Search for the cell housing the specified text and yield its (X, Y) center coordinate. 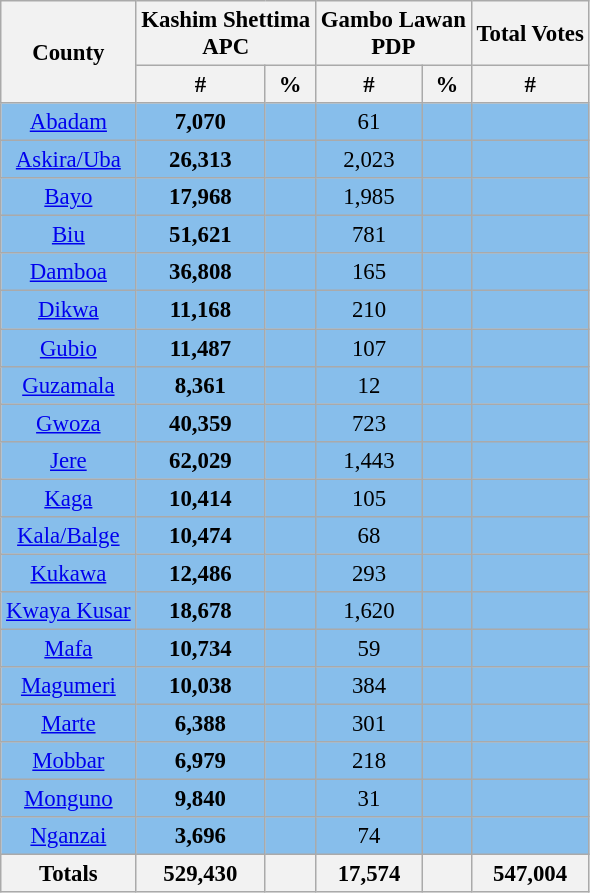
1,620 (370, 611)
6,979 (200, 761)
10,414 (200, 498)
2,023 (370, 160)
County (68, 52)
Monguno (68, 799)
11,168 (200, 310)
Askira/Uba (68, 160)
10,734 (200, 648)
Gambo LawanPDP (394, 34)
10,038 (200, 686)
Nganzai (68, 836)
105 (370, 498)
218 (370, 761)
17,968 (200, 197)
Kukawa (68, 573)
Totals (68, 874)
7,070 (200, 122)
Magumeri (68, 686)
384 (370, 686)
Marte (68, 724)
1,985 (370, 197)
Kashim ShettimaAPC (226, 34)
165 (370, 273)
Kaga (68, 498)
301 (370, 724)
26,313 (200, 160)
Mobbar (68, 761)
61 (370, 122)
Gwoza (68, 423)
17,574 (370, 874)
36,808 (200, 273)
Bayo (68, 197)
12,486 (200, 573)
Dikwa (68, 310)
Jere (68, 460)
6,388 (200, 724)
Guzamala (68, 385)
8,361 (200, 385)
781 (370, 235)
1,443 (370, 460)
18,678 (200, 611)
59 (370, 648)
Damboa (68, 273)
31 (370, 799)
210 (370, 310)
Kala/Balge (68, 536)
51,621 (200, 235)
723 (370, 423)
Abadam (68, 122)
11,487 (200, 348)
Total Votes (530, 34)
107 (370, 348)
Biu (68, 235)
40,359 (200, 423)
9,840 (200, 799)
62,029 (200, 460)
Kwaya Kusar (68, 611)
68 (370, 536)
74 (370, 836)
529,430 (200, 874)
Mafa (68, 648)
547,004 (530, 874)
10,474 (200, 536)
Gubio (68, 348)
3,696 (200, 836)
12 (370, 385)
293 (370, 573)
